From the cell containing the given text, extract its center point as (X, Y) coordinate. 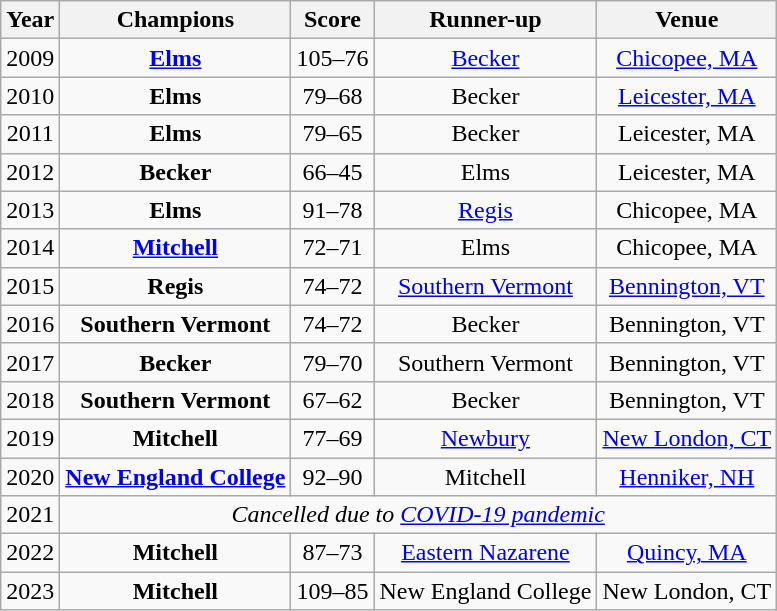
Year (30, 20)
2020 (30, 477)
87–73 (332, 553)
Venue (687, 20)
2019 (30, 438)
2014 (30, 248)
72–71 (332, 248)
2012 (30, 172)
2015 (30, 286)
Champions (176, 20)
79–68 (332, 96)
Newbury (486, 438)
91–78 (332, 210)
2016 (30, 324)
105–76 (332, 58)
2017 (30, 362)
79–70 (332, 362)
Cancelled due to COVID-19 pandemic (418, 515)
Henniker, NH (687, 477)
Eastern Nazarene (486, 553)
2011 (30, 134)
2009 (30, 58)
77–69 (332, 438)
2022 (30, 553)
109–85 (332, 591)
66–45 (332, 172)
79–65 (332, 134)
2013 (30, 210)
Quincy, MA (687, 553)
2010 (30, 96)
92–90 (332, 477)
67–62 (332, 400)
2023 (30, 591)
2018 (30, 400)
2021 (30, 515)
Runner-up (486, 20)
Score (332, 20)
